Scan for the cell matching the given text and deliver its (x, y) coordinate at center. 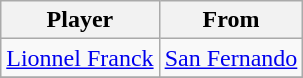
From (231, 20)
Player (80, 20)
Lionnel Franck (80, 58)
San Fernando (231, 58)
